Search for the cell housing the specified text and yield its [X, Y] center coordinate. 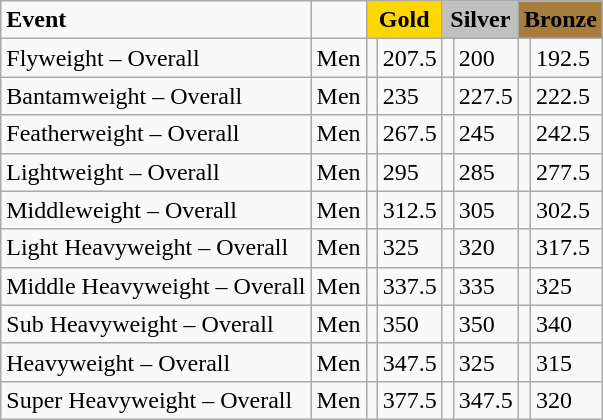
Gold [404, 20]
Event [156, 20]
207.5 [410, 58]
192.5 [567, 58]
235 [410, 96]
Heavyweight – Overall [156, 362]
Lightweight – Overall [156, 172]
315 [567, 362]
302.5 [567, 210]
Bronze [560, 20]
Light Heavyweight – Overall [156, 248]
Middleweight – Overall [156, 210]
Flyweight – Overall [156, 58]
Super Heavyweight – Overall [156, 400]
Middle Heavyweight – Overall [156, 286]
242.5 [567, 134]
340 [567, 324]
Bantamweight – Overall [156, 96]
Featherweight – Overall [156, 134]
377.5 [410, 400]
317.5 [567, 248]
277.5 [567, 172]
Sub Heavyweight – Overall [156, 324]
267.5 [410, 134]
222.5 [567, 96]
337.5 [410, 286]
312.5 [410, 210]
285 [486, 172]
245 [486, 134]
200 [486, 58]
335 [486, 286]
305 [486, 210]
Silver [480, 20]
295 [410, 172]
227.5 [486, 96]
